Capture the cell that displays the provided text and extract its (x, y) central coordinate. 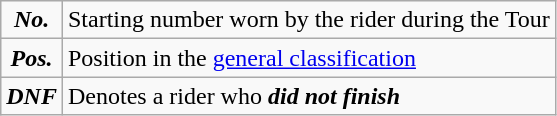
Starting number worn by the rider during the Tour (308, 20)
No. (32, 20)
DNF (32, 96)
Pos. (32, 58)
Denotes a rider who did not finish (308, 96)
Position in the general classification (308, 58)
